Find where the given text appears and provide that cell's center as (x, y) coordinate. 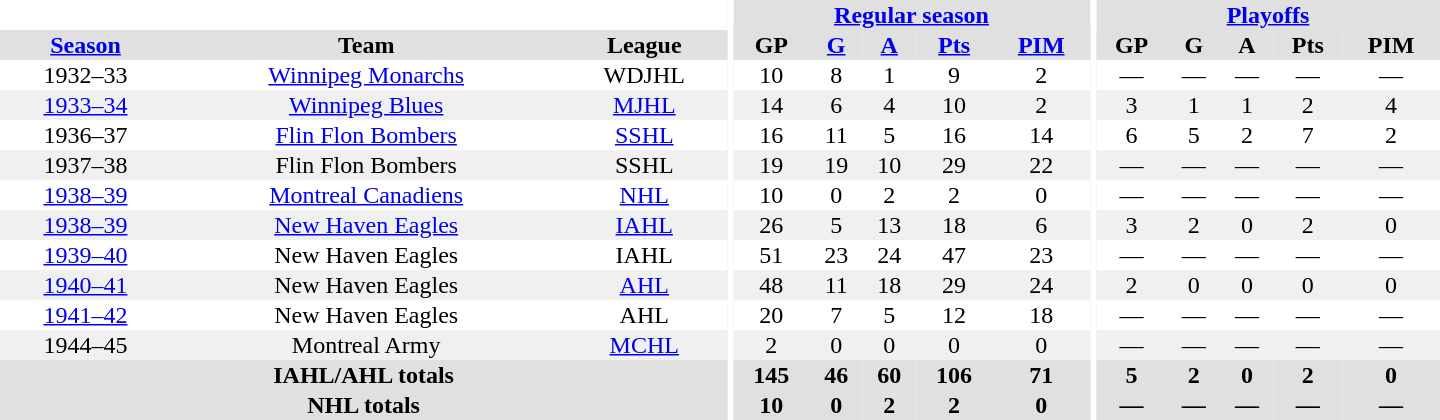
48 (772, 285)
Playoffs (1268, 15)
Team (366, 45)
51 (772, 255)
20 (772, 315)
1936–37 (86, 135)
1932–33 (86, 75)
13 (890, 225)
9 (954, 75)
IAHL/AHL totals (364, 375)
1944–45 (86, 345)
1933–34 (86, 105)
WDJHL (644, 75)
60 (890, 375)
26 (772, 225)
1937–38 (86, 165)
MCHL (644, 345)
1939–40 (86, 255)
1940–41 (86, 285)
22 (1041, 165)
8 (836, 75)
145 (772, 375)
NHL (644, 195)
Winnipeg Monarchs (366, 75)
League (644, 45)
Montreal Army (366, 345)
NHL totals (364, 405)
47 (954, 255)
MJHL (644, 105)
1941–42 (86, 315)
46 (836, 375)
12 (954, 315)
106 (954, 375)
Winnipeg Blues (366, 105)
71 (1041, 375)
Montreal Canadiens (366, 195)
Regular season (912, 15)
Season (86, 45)
